From the cell containing the given text, extract its center point as (X, Y) coordinate. 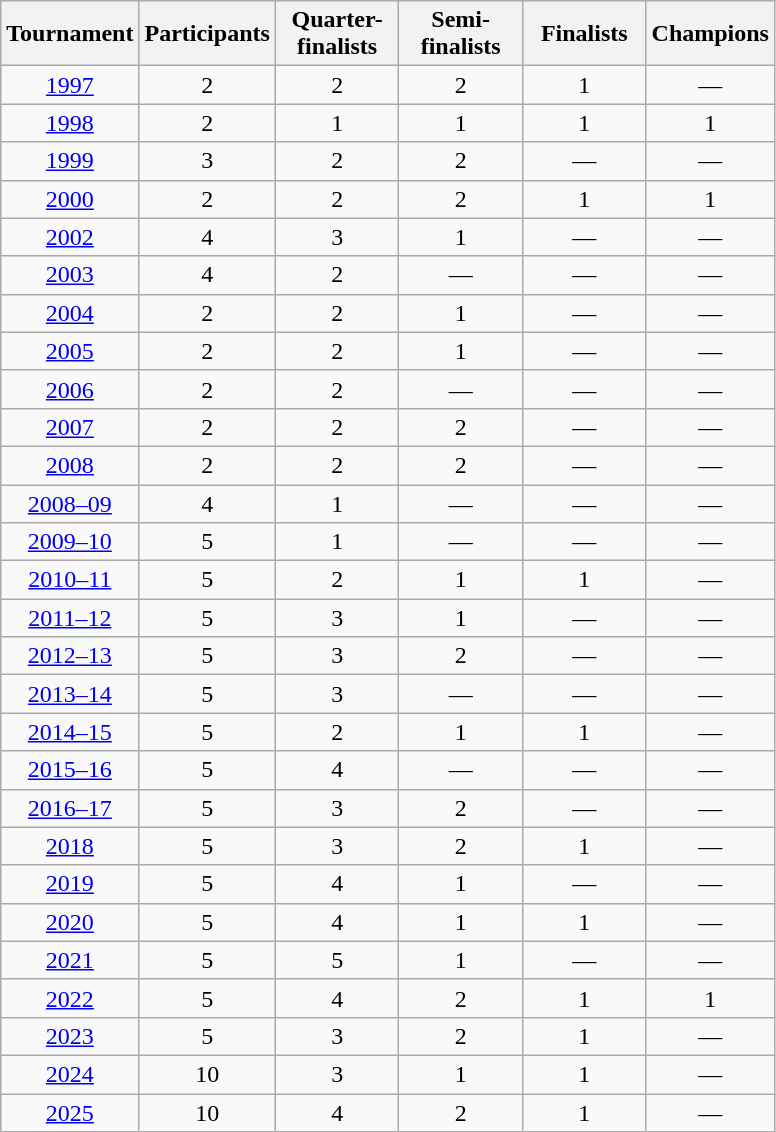
2003 (70, 275)
2016–17 (70, 808)
2024 (70, 1074)
2025 (70, 1113)
Participants (207, 34)
2014–15 (70, 732)
2011–12 (70, 618)
Finalists (584, 34)
2018 (70, 846)
2008–09 (70, 503)
1999 (70, 161)
1998 (70, 123)
2020 (70, 922)
2000 (70, 199)
Quarter-finalists (337, 34)
2002 (70, 237)
2004 (70, 313)
1997 (70, 85)
2005 (70, 351)
2008 (70, 465)
2010–11 (70, 580)
2015–16 (70, 770)
2009–10 (70, 542)
2023 (70, 1036)
2012–13 (70, 656)
2007 (70, 427)
Tournament (70, 34)
2021 (70, 960)
2022 (70, 998)
2006 (70, 389)
2013–14 (70, 694)
2019 (70, 884)
Semi-finalists (461, 34)
Champions (710, 34)
